Output the (x, y) coordinate of the center of the cell containing the given text.  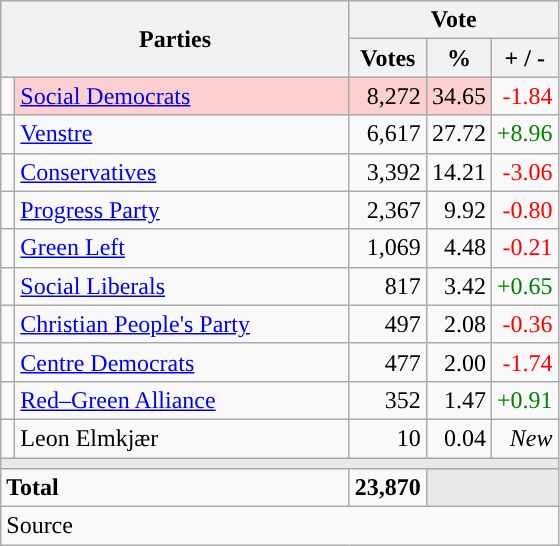
Source (280, 526)
9.92 (458, 210)
8,272 (388, 96)
Parties (176, 39)
Vote (454, 20)
0.04 (458, 438)
% (458, 58)
Social Liberals (182, 286)
Christian People's Party (182, 324)
1.47 (458, 400)
2.00 (458, 362)
Progress Party (182, 210)
+0.91 (524, 400)
817 (388, 286)
Centre Democrats (182, 362)
Red–Green Alliance (182, 400)
6,617 (388, 134)
477 (388, 362)
-0.36 (524, 324)
14.21 (458, 172)
3,392 (388, 172)
2.08 (458, 324)
New (524, 438)
Votes (388, 58)
-3.06 (524, 172)
+8.96 (524, 134)
10 (388, 438)
Venstre (182, 134)
Social Democrats (182, 96)
23,870 (388, 488)
-0.21 (524, 248)
1,069 (388, 248)
+0.65 (524, 286)
4.48 (458, 248)
27.72 (458, 134)
497 (388, 324)
3.42 (458, 286)
Conservatives (182, 172)
-0.80 (524, 210)
Leon Elmkjær (182, 438)
Total (176, 488)
34.65 (458, 96)
2,367 (388, 210)
-1.84 (524, 96)
Green Left (182, 248)
352 (388, 400)
+ / - (524, 58)
-1.74 (524, 362)
